Detect which cell encompasses the target text, then output its (X, Y) center coordinate. 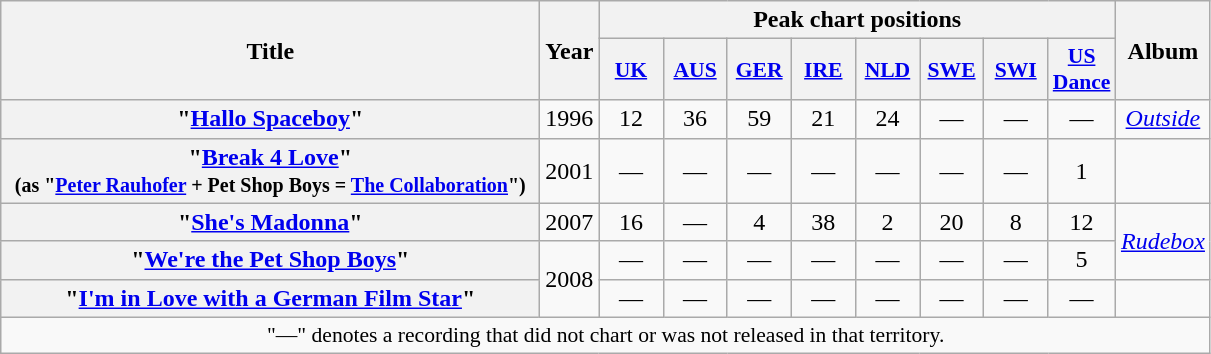
USDance (1082, 70)
Outside (1162, 119)
IRE (823, 70)
Album (1162, 50)
16 (631, 222)
5 (1082, 260)
2 (887, 222)
59 (759, 119)
"She's Madonna" (270, 222)
SWI (1016, 70)
GER (759, 70)
2008 (570, 279)
24 (887, 119)
1 (1082, 170)
NLD (887, 70)
SWE (952, 70)
"Hallo Spaceboy" (270, 119)
UK (631, 70)
20 (952, 222)
"We're the Pet Shop Boys" (270, 260)
Rudebox (1162, 241)
Year (570, 50)
"—" denotes a recording that did not chart or was not released in that territory. (606, 335)
36 (695, 119)
38 (823, 222)
AUS (695, 70)
"I'm in Love with a German Film Star" (270, 298)
"Break 4 Love"(as "Peter Rauhofer + Pet Shop Boys = The Collaboration") (270, 170)
4 (759, 222)
Peak chart positions (858, 20)
8 (1016, 222)
2007 (570, 222)
21 (823, 119)
2001 (570, 170)
Title (270, 50)
1996 (570, 119)
